Search for the cell housing the specified text and yield its (X, Y) center coordinate. 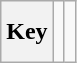
Key (27, 32)
